For the text-containing cell, return its midpoint in [X, Y] coordinate format. 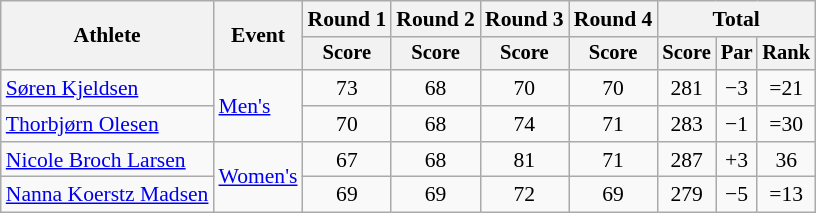
=21 [786, 88]
Round 3 [524, 19]
73 [348, 88]
Event [258, 36]
−5 [737, 195]
−1 [737, 124]
Nicole Broch Larsen [108, 160]
Rank [786, 54]
Nanna Koerstz Madsen [108, 195]
279 [686, 195]
74 [524, 124]
Women's [258, 178]
72 [524, 195]
−3 [737, 88]
=13 [786, 195]
Athlete [108, 36]
Thorbjørn Olesen [108, 124]
283 [686, 124]
36 [786, 160]
Round 1 [348, 19]
=30 [786, 124]
Round 4 [614, 19]
+3 [737, 160]
Total [736, 19]
67 [348, 160]
81 [524, 160]
281 [686, 88]
287 [686, 160]
Round 2 [436, 19]
Men's [258, 106]
Par [737, 54]
Søren Kjeldsen [108, 88]
